Return the [x, y] coordinate for the center point of the cell that contains the specified text.  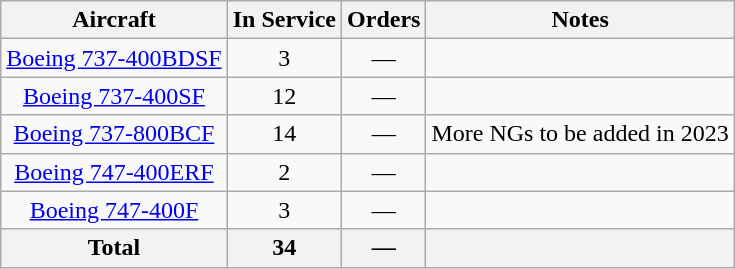
Total [114, 248]
In Service [284, 20]
Boeing 737-400SF [114, 96]
14 [284, 134]
Orders [384, 20]
More NGs to be added in 2023 [580, 134]
12 [284, 96]
Boeing 737-800BCF [114, 134]
Notes [580, 20]
2 [284, 172]
Boeing 747-400ERF [114, 172]
Aircraft [114, 20]
34 [284, 248]
Boeing 737-400BDSF [114, 58]
Boeing 747-400F [114, 210]
